Provide the [x, y] coordinate of the cell's center where the given text is located.  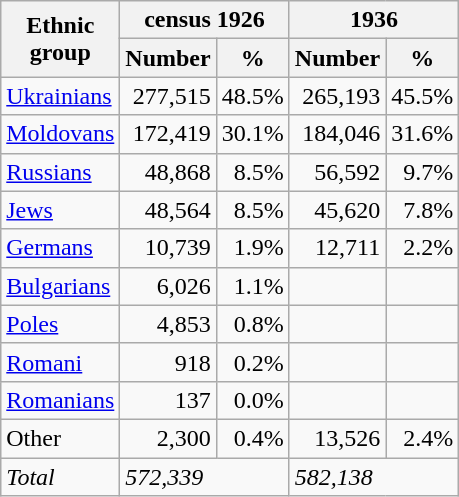
0.2% [252, 362]
Poles [60, 324]
1.9% [252, 248]
582,138 [374, 477]
Ukrainians [60, 96]
48,868 [168, 172]
10,739 [168, 248]
census 1926 [204, 20]
56,592 [337, 172]
918 [168, 362]
9.7% [422, 172]
Russians [60, 172]
265,193 [337, 96]
48,564 [168, 210]
2.4% [422, 438]
184,046 [337, 134]
6,026 [168, 286]
12,711 [337, 248]
2.2% [422, 248]
45,620 [337, 210]
4,853 [168, 324]
172,419 [168, 134]
30.1% [252, 134]
Moldovans [60, 134]
13,526 [337, 438]
572,339 [204, 477]
7.8% [422, 210]
31.6% [422, 134]
0.8% [252, 324]
277,515 [168, 96]
Bulgarians [60, 286]
137 [168, 400]
0.0% [252, 400]
Ethnicgroup [60, 39]
48.5% [252, 96]
Other [60, 438]
45.5% [422, 96]
Total [60, 477]
1936 [374, 20]
Romanians [60, 400]
2,300 [168, 438]
1.1% [252, 286]
0.4% [252, 438]
Romani [60, 362]
Germans [60, 248]
Jews [60, 210]
